Identify which cell holds the provided text, then report its [x, y] central coordinate. 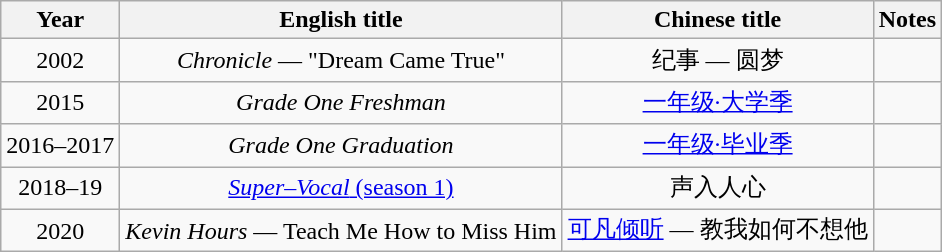
可凡倾听 — 教我如何不想他 [718, 230]
Chronicle — "Dream Came True" [341, 60]
纪事 — 圆梦 [718, 60]
2015 [60, 102]
2002 [60, 60]
一年级·毕业季 [718, 146]
Notes [907, 20]
Kevin Hours — Teach Me How to Miss Him [341, 230]
2016–2017 [60, 146]
2020 [60, 230]
Super–Vocal (season 1) [341, 188]
Year [60, 20]
2018–19 [60, 188]
一年级·大学季 [718, 102]
Chinese title [718, 20]
Grade One Graduation [341, 146]
English title [341, 20]
Grade One Freshman [341, 102]
声入人心 [718, 188]
